Provide the [x, y] coordinate of the cell's center where the given text is located.  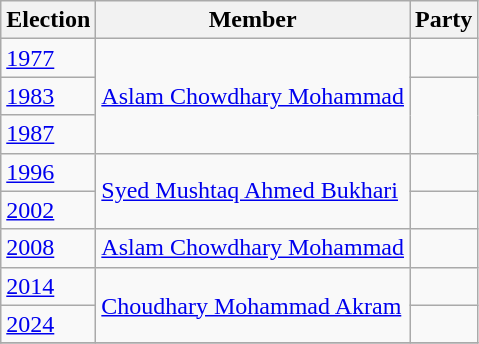
2002 [48, 210]
1987 [48, 134]
Choudhary Mohammad Akram [253, 305]
Syed Mushtaq Ahmed Bukhari [253, 191]
1996 [48, 172]
2024 [48, 324]
Member [253, 20]
Party [444, 20]
2014 [48, 286]
2008 [48, 248]
1977 [48, 58]
1983 [48, 96]
Election [48, 20]
